Search for the cell housing the specified text and yield its (x, y) center coordinate. 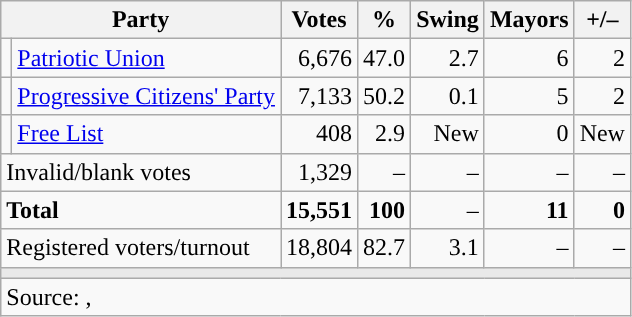
82.7 (384, 248)
18,804 (318, 248)
1,329 (318, 172)
2.7 (448, 58)
Source: , (316, 297)
15,551 (318, 210)
Swing (448, 20)
Mayors (529, 20)
Votes (318, 20)
7,133 (318, 96)
6 (529, 58)
Free List (146, 134)
408 (318, 134)
47.0 (384, 58)
Invalid/blank votes (141, 172)
Registered voters/turnout (141, 248)
6,676 (318, 58)
Patriotic Union (146, 58)
100 (384, 210)
% (384, 20)
0.1 (448, 96)
Total (141, 210)
50.2 (384, 96)
Party (141, 20)
2.9 (384, 134)
Progressive Citizens' Party (146, 96)
+/– (602, 20)
3.1 (448, 248)
5 (529, 96)
11 (529, 210)
